From the cell containing the given text, extract its center point as [X, Y] coordinate. 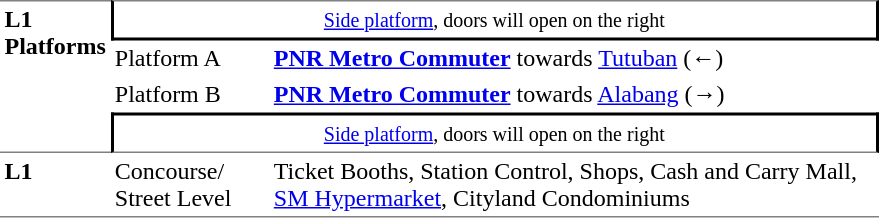
L1 [55, 185]
Platform B [190, 94]
Platform A [190, 58]
Concourse/Street Level [190, 185]
PNR Metro Commuter towards Tutuban (←) [574, 58]
L1Platforms [55, 76]
PNR Metro Commuter towards Alabang (→) [574, 94]
Ticket Booths, Station Control, Shops, Cash and Carry Mall, SM Hypermarket, Cityland Condominiums [574, 185]
